From the cell containing the given text, extract its center point as (x, y) coordinate. 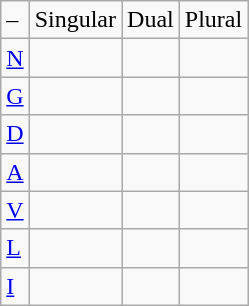
G (15, 96)
N (15, 58)
Dual (151, 20)
I (15, 286)
L (15, 248)
– (15, 20)
A (15, 172)
D (15, 134)
Plural (213, 20)
V (15, 210)
Singular (75, 20)
